Find where the given text appears and provide that cell's center as (x, y) coordinate. 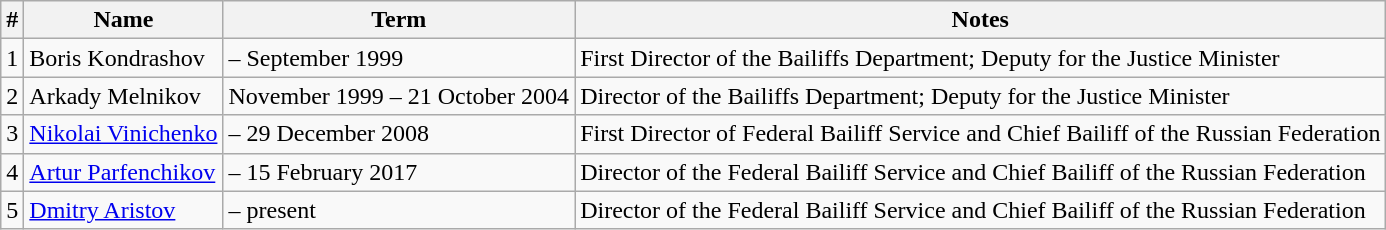
First Director of the Bailiffs Department; Deputy for the Justice Minister (980, 58)
2 (12, 96)
Dmitry Aristov (124, 210)
First Director of Federal Bailiff Service and Chief Bailiff of the Russian Federation (980, 134)
1 (12, 58)
Artur Parfenchikov (124, 172)
# (12, 20)
5 (12, 210)
4 (12, 172)
Arkady Melnikov (124, 96)
– 15 February 2017 (399, 172)
3 (12, 134)
– present (399, 210)
Boris Kondrashov (124, 58)
– September 1999 (399, 58)
– 29 December 2008 (399, 134)
Name (124, 20)
Notes (980, 20)
Director of the Bailiffs Department; Deputy for the Justice Minister (980, 96)
Term (399, 20)
Nikolai Vinichenko (124, 134)
November 1999 – 21 October 2004 (399, 96)
